Detect which cell encompasses the target text, then output its [x, y] center coordinate. 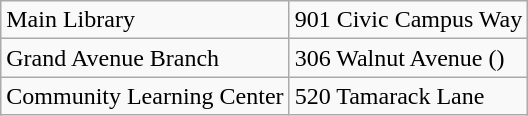
Main Library [145, 20]
Grand Avenue Branch [145, 58]
306 Walnut Avenue () [408, 58]
901 Civic Campus Way [408, 20]
520 Tamarack Lane [408, 96]
Community Learning Center [145, 96]
